Capture the cell that displays the provided text and extract its (X, Y) central coordinate. 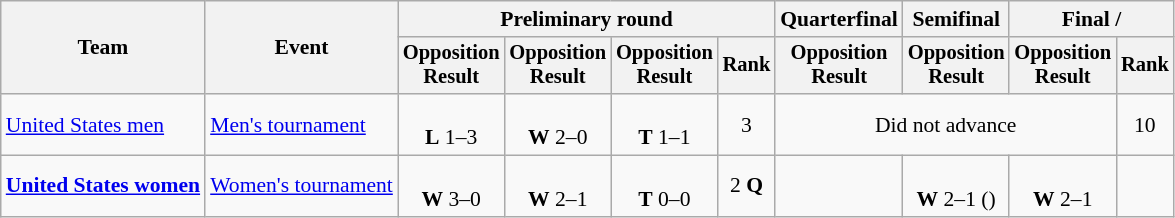
T 0–0 (664, 186)
T 1–1 (664, 124)
2 Q (747, 186)
Women's tournament (302, 186)
Team (103, 48)
L 1–3 (452, 124)
United States men (103, 124)
10 (1145, 124)
Men's tournament (302, 124)
United States women (103, 186)
Semifinal (956, 19)
W 3–0 (452, 186)
Final / (1091, 19)
3 (747, 124)
Quarterfinal (839, 19)
W 2–0 (558, 124)
W 2–1 () (956, 186)
Did not advance (946, 124)
Preliminary round (586, 19)
Event (302, 48)
